Extract the [x, y] coordinate from the center of the cell holding the provided text.  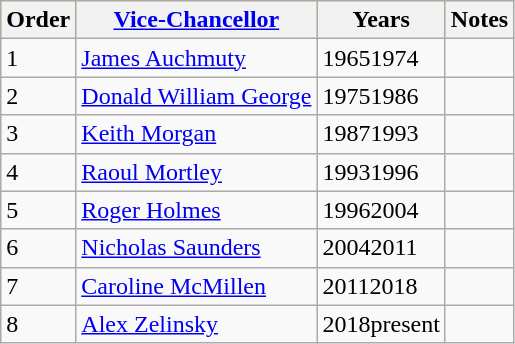
Notes [479, 20]
4 [38, 172]
8 [38, 324]
2018present [381, 324]
1 [38, 58]
19931996 [381, 172]
7 [38, 286]
Order [38, 20]
Vice-Chancellor [196, 20]
5 [38, 210]
Nicholas Saunders [196, 248]
Raoul Mortley [196, 172]
Donald William George [196, 96]
James Auchmuty [196, 58]
6 [38, 248]
19651974 [381, 58]
Years [381, 20]
20112018 [381, 286]
Roger Holmes [196, 210]
2 [38, 96]
Alex Zelinsky [196, 324]
19871993 [381, 134]
19962004 [381, 210]
Caroline McMillen [196, 286]
Keith Morgan [196, 134]
20042011 [381, 248]
19751986 [381, 96]
3 [38, 134]
